Output the (X, Y) coordinate of the center of the cell containing the given text.  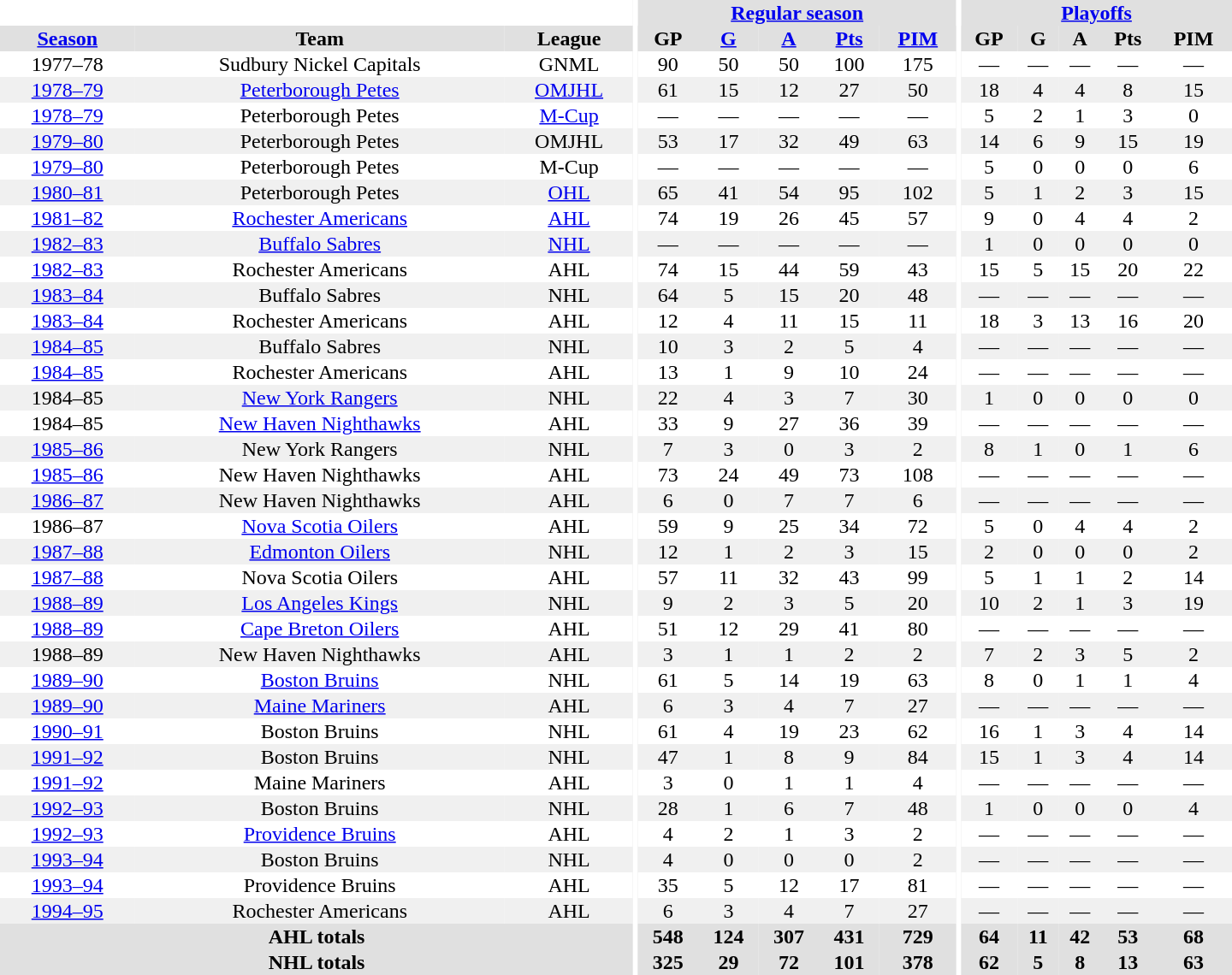
101 (849, 962)
AHL totals (317, 937)
30 (918, 398)
Edmonton Oilers (319, 552)
NHL totals (317, 962)
33 (669, 423)
175 (918, 64)
GNML (569, 64)
Playoffs (1097, 13)
44 (789, 269)
Team (319, 38)
Cape Breton Oilers (319, 629)
102 (918, 192)
34 (849, 526)
54 (789, 192)
1980–81 (67, 192)
Regular season (797, 13)
81 (918, 885)
League (569, 38)
378 (918, 962)
26 (789, 218)
307 (789, 937)
80 (918, 629)
124 (729, 937)
90 (669, 64)
Los Angeles Kings (319, 603)
47 (669, 757)
68 (1193, 937)
51 (669, 629)
Season (67, 38)
100 (849, 64)
28 (669, 808)
548 (669, 937)
84 (918, 757)
1981–82 (67, 218)
65 (669, 192)
35 (669, 885)
45 (849, 218)
OHL (569, 192)
325 (669, 962)
431 (849, 937)
36 (849, 423)
1990–91 (67, 731)
39 (918, 423)
729 (918, 937)
25 (789, 526)
108 (918, 475)
1994–95 (67, 911)
1977–78 (67, 64)
95 (849, 192)
23 (849, 731)
99 (918, 577)
Sudbury Nickel Capitals (319, 64)
42 (1080, 937)
